Pinpoint the cell where the given text exists, returning its [X, Y] midpoint coordinate. 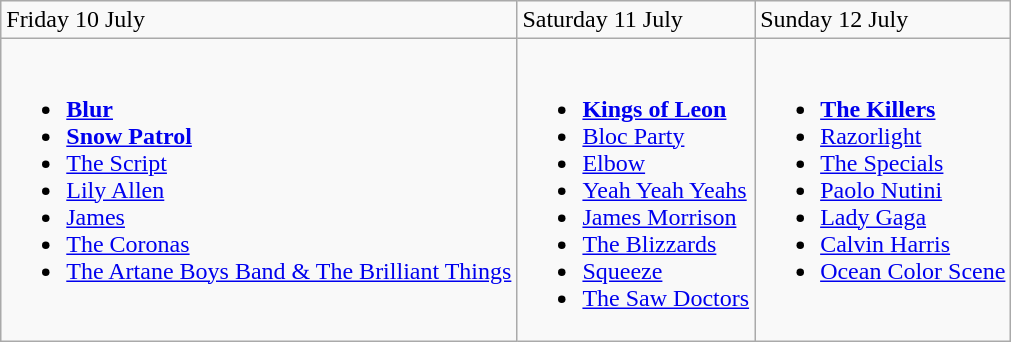
Saturday 11 July [636, 20]
The KillersRazorlightThe SpecialsPaolo NutiniLady GagaCalvin HarrisOcean Color Scene [883, 190]
Kings of LeonBloc PartyElbowYeah Yeah YeahsJames MorrisonThe BlizzardsSqueezeThe Saw Doctors [636, 190]
BlurSnow PatrolThe ScriptLily AllenJamesThe CoronasThe Artane Boys Band & The Brilliant Things [259, 190]
Sunday 12 July [883, 20]
Friday 10 July [259, 20]
